For the text-containing cell, return its midpoint in [X, Y] coordinate format. 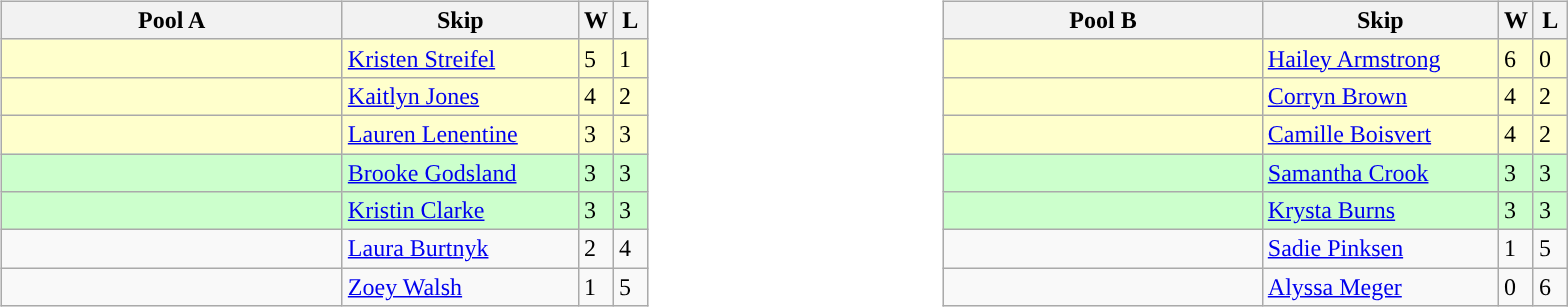
Laura Burtnyk [460, 249]
Pool B [1104, 20]
Corryn Brown [1380, 96]
Sadie Pinksen [1380, 249]
Samantha Crook [1380, 173]
Hailey Armstrong [1380, 58]
Camille Boisvert [1380, 134]
Pool A [172, 20]
Kristen Streifel [460, 58]
Brooke Godsland [460, 173]
Kristin Clarke [460, 211]
Zoey Walsh [460, 287]
Kaitlyn Jones [460, 96]
Krysta Burns [1380, 211]
Alyssa Meger [1380, 287]
Lauren Lenentine [460, 134]
